Determine the (X, Y) coordinate at the center of the cell enclosing the given text.  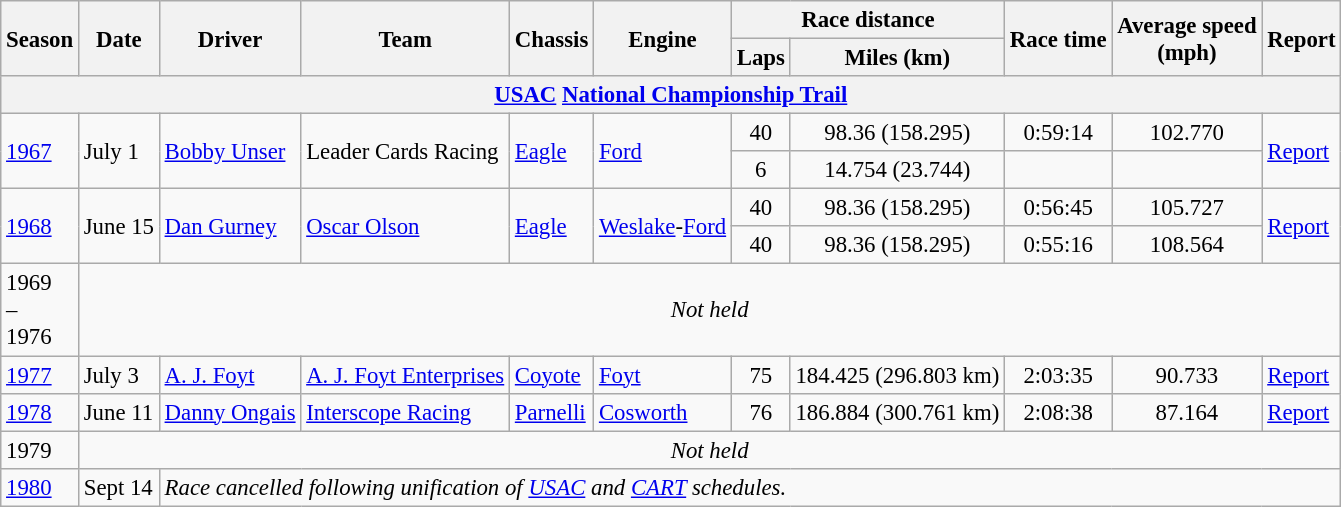
June 15 (118, 226)
14.754 (23.744) (897, 170)
Date (118, 38)
186.884 (300.761 km) (897, 412)
0:55:16 (1058, 245)
0:56:45 (1058, 208)
July 3 (118, 375)
90.733 (1187, 375)
Foyt (663, 375)
Weslake-Ford (663, 226)
1969–1976 (40, 310)
Race distance (868, 20)
Average speed(mph) (1187, 38)
Chassis (552, 38)
76 (760, 412)
Team (406, 38)
1980 (40, 487)
Race cancelled following unification of USAC and CART schedules. (750, 487)
Oscar Olson (406, 226)
Sept 14 (118, 487)
184.425 (296.803 km) (897, 375)
Dan Gurney (230, 226)
A. J. Foyt (230, 375)
108.564 (1187, 245)
Bobby Unser (230, 152)
Engine (663, 38)
2:03:35 (1058, 375)
USAC National Championship Trail (671, 95)
Coyote (552, 375)
1978 (40, 412)
1968 (40, 226)
Driver (230, 38)
Cosworth (663, 412)
A. J. Foyt Enterprises (406, 375)
75 (760, 375)
Ford (663, 152)
2:08:38 (1058, 412)
Season (40, 38)
0:59:14 (1058, 133)
Parnelli (552, 412)
Leader Cards Racing (406, 152)
1977 (40, 375)
105.727 (1187, 208)
87.164 (1187, 412)
6 (760, 170)
Race time (1058, 38)
1979 (40, 450)
July 1 (118, 152)
Laps (760, 58)
Miles (km) (897, 58)
June 11 (118, 412)
1967 (40, 152)
Interscope Racing (406, 412)
102.770 (1187, 133)
Danny Ongais (230, 412)
